Locate the cell with the specified text and output its [X, Y] center coordinate. 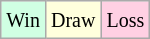
Loss [126, 20]
Win [24, 20]
Draw [72, 20]
